Scan for the cell matching the given text and deliver its [X, Y] coordinate at center. 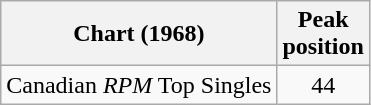
44 [323, 85]
Canadian RPM Top Singles [139, 85]
Chart (1968) [139, 34]
Peakposition [323, 34]
